Locate the cell with the specified text and output its (x, y) center coordinate. 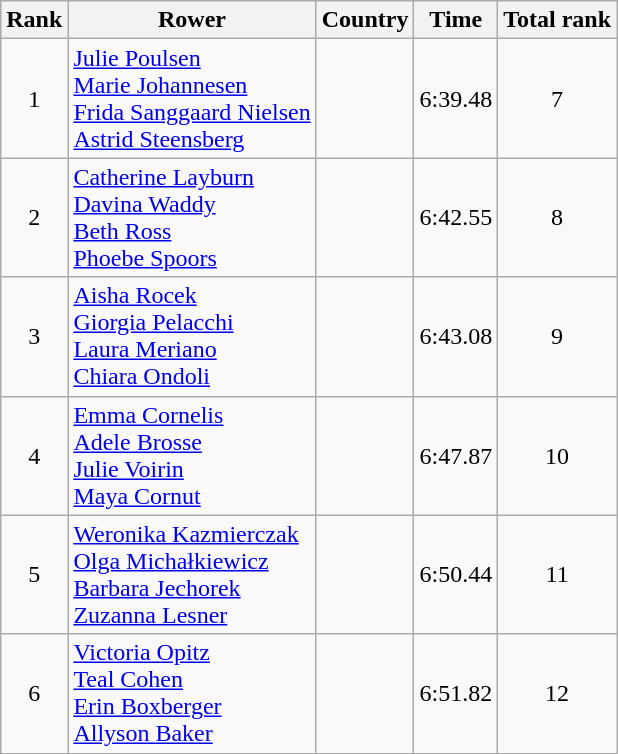
7 (558, 98)
9 (558, 336)
8 (558, 218)
Country (365, 20)
6 (34, 694)
Weronika KazmierczakOlga MichałkiewiczBarbara JechorekZuzanna Lesner (192, 574)
6:47.87 (456, 456)
12 (558, 694)
Julie PoulsenMarie JohannesenFrida Sanggaard NielsenAstrid Steensberg (192, 98)
4 (34, 456)
Time (456, 20)
6:42.55 (456, 218)
10 (558, 456)
Victoria OpitzTeal CohenErin BoxbergerAllyson Baker (192, 694)
Aisha RocekGiorgia PelacchiLaura MerianoChiara Ondoli (192, 336)
6:43.08 (456, 336)
5 (34, 574)
11 (558, 574)
Rower (192, 20)
1 (34, 98)
Total rank (558, 20)
2 (34, 218)
6:51.82 (456, 694)
Rank (34, 20)
6:50.44 (456, 574)
Emma CornelisAdele BrosseJulie VoirinMaya Cornut (192, 456)
Catherine LayburnDavina WaddyBeth RossPhoebe Spoors (192, 218)
3 (34, 336)
6:39.48 (456, 98)
